Determine the [x, y] coordinate at the center of the cell enclosing the given text.  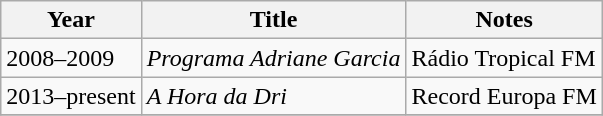
Title [274, 20]
Year [71, 20]
Record Europa FM [504, 96]
Rádio Tropical FM [504, 58]
A Hora da Dri [274, 96]
Programa Adriane Garcia [274, 58]
Notes [504, 20]
2013–present [71, 96]
2008–2009 [71, 58]
